Provide the (x, y) coordinate of the cell's center where the given text is located.  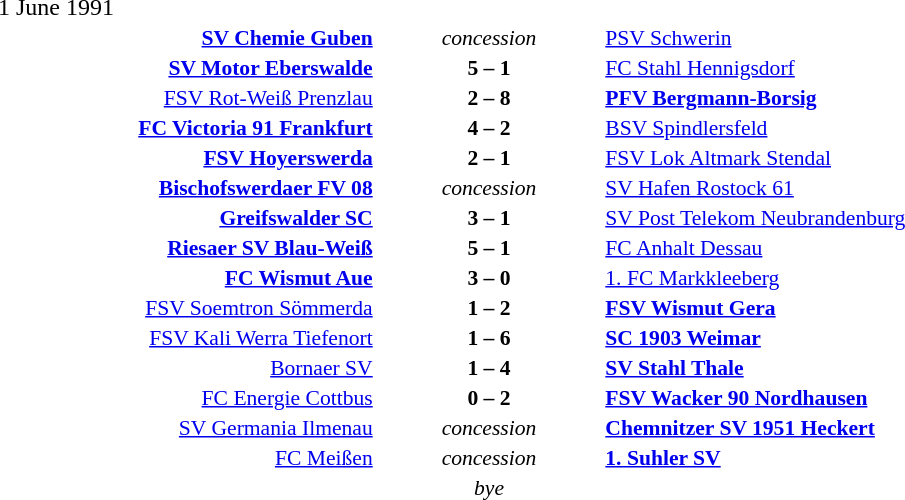
4 – 2 (490, 128)
3 – 0 (490, 278)
2 – 1 (490, 158)
2 – 8 (490, 98)
1 – 4 (490, 368)
1 – 6 (490, 338)
3 – 1 (490, 218)
0 – 2 (490, 398)
1 – 2 (490, 308)
